Determine the (x, y) coordinate at the center of the cell enclosing the given text.  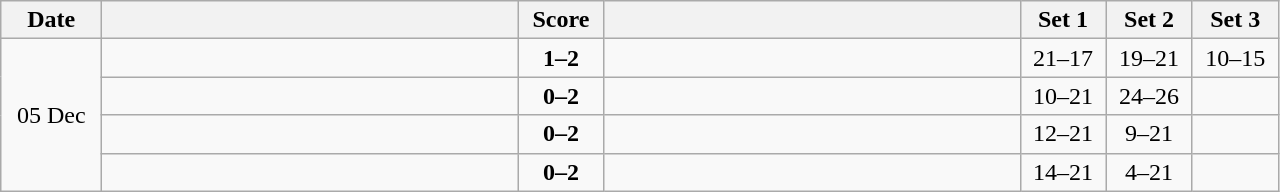
Set 3 (1235, 20)
05 Dec (52, 115)
Set 2 (1149, 20)
10–21 (1063, 96)
12–21 (1063, 134)
Date (52, 20)
1–2 (561, 58)
21–17 (1063, 58)
19–21 (1149, 58)
Set 1 (1063, 20)
Score (561, 20)
9–21 (1149, 134)
10–15 (1235, 58)
14–21 (1063, 172)
24–26 (1149, 96)
4–21 (1149, 172)
